From the cell containing the given text, extract its center point as (x, y) coordinate. 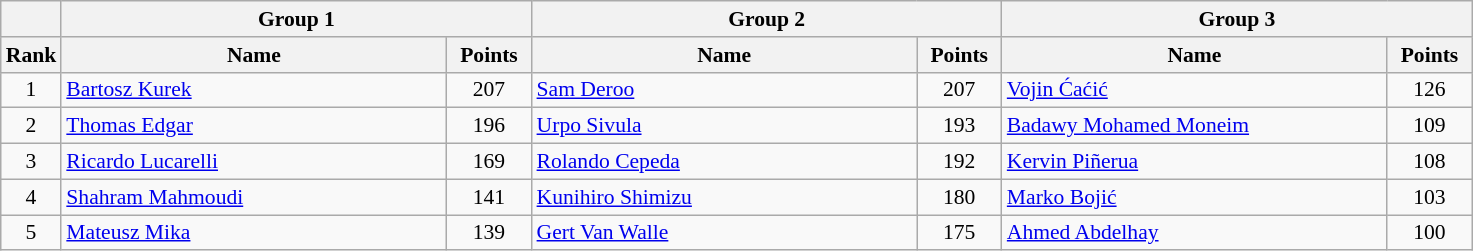
196 (488, 126)
Thomas Edgar (254, 126)
Sam Deroo (724, 90)
Group 1 (296, 19)
Group 3 (1237, 19)
180 (960, 197)
103 (1430, 197)
109 (1430, 126)
141 (488, 197)
1 (32, 90)
193 (960, 126)
5 (32, 233)
Ricardo Lucarelli (254, 162)
Kunihiro Shimizu (724, 197)
192 (960, 162)
Urpo Sivula (724, 126)
Vojin Ćaćić (1194, 90)
175 (960, 233)
Gert Van Walle (724, 233)
Badawy Mohamed Moneim (1194, 126)
Group 2 (767, 19)
Rank (32, 55)
169 (488, 162)
Shahram Mahmoudi (254, 197)
139 (488, 233)
126 (1430, 90)
Kervin Piñerua (1194, 162)
Bartosz Kurek (254, 90)
4 (32, 197)
Mateusz Mika (254, 233)
Rolando Cepeda (724, 162)
108 (1430, 162)
3 (32, 162)
2 (32, 126)
Marko Bojić (1194, 197)
100 (1430, 233)
Ahmed Abdelhay (1194, 233)
